Detect which cell encompasses the target text, then output its (x, y) center coordinate. 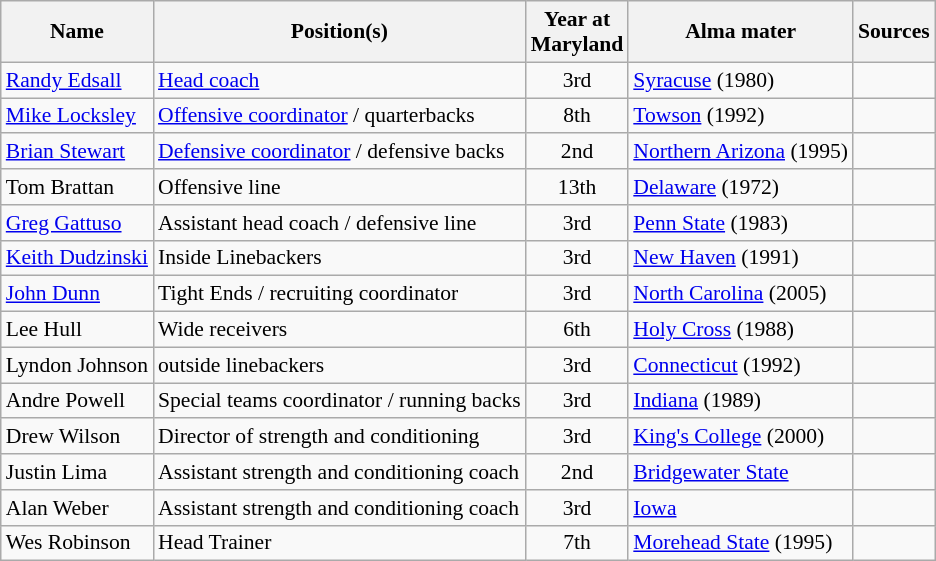
Bridgewater State (740, 472)
6th (577, 330)
North Carolina (2005) (740, 294)
Wide receivers (340, 330)
Penn State (1983) (740, 223)
13th (577, 187)
New Haven (1991) (740, 258)
outside linebackers (340, 365)
John Dunn (77, 294)
Tight Ends / recruiting coordinator (340, 294)
Syracuse (1980) (740, 80)
King's College (2000) (740, 437)
Morehead State (1995) (740, 543)
Head coach (340, 80)
Special teams coordinator / running backs (340, 401)
Lee Hull (77, 330)
Wes Robinson (77, 543)
Tom Brattan (77, 187)
Lyndon Johnson (77, 365)
Position(s) (340, 32)
Holy Cross (1988) (740, 330)
8th (577, 116)
Justin Lima (77, 472)
Brian Stewart (77, 152)
Offensive coordinator / quarterbacks (340, 116)
Head Trainer (340, 543)
Inside Linebackers (340, 258)
Randy Edsall (77, 80)
Connecticut (1992) (740, 365)
Defensive coordinator / defensive backs (340, 152)
Alan Weber (77, 508)
Assistant head coach / defensive line (340, 223)
Year atMaryland (577, 32)
Andre Powell (77, 401)
Name (77, 32)
Drew Wilson (77, 437)
Offensive line (340, 187)
Mike Locksley (77, 116)
Northern Arizona (1995) (740, 152)
Towson (1992) (740, 116)
Keith Dudzinski (77, 258)
7th (577, 543)
Iowa (740, 508)
Delaware (1972) (740, 187)
Sources (894, 32)
Alma mater (740, 32)
Director of strength and conditioning (340, 437)
Greg Gattuso (77, 223)
Indiana (1989) (740, 401)
